Output the [x, y] coordinate of the center of the cell containing the given text.  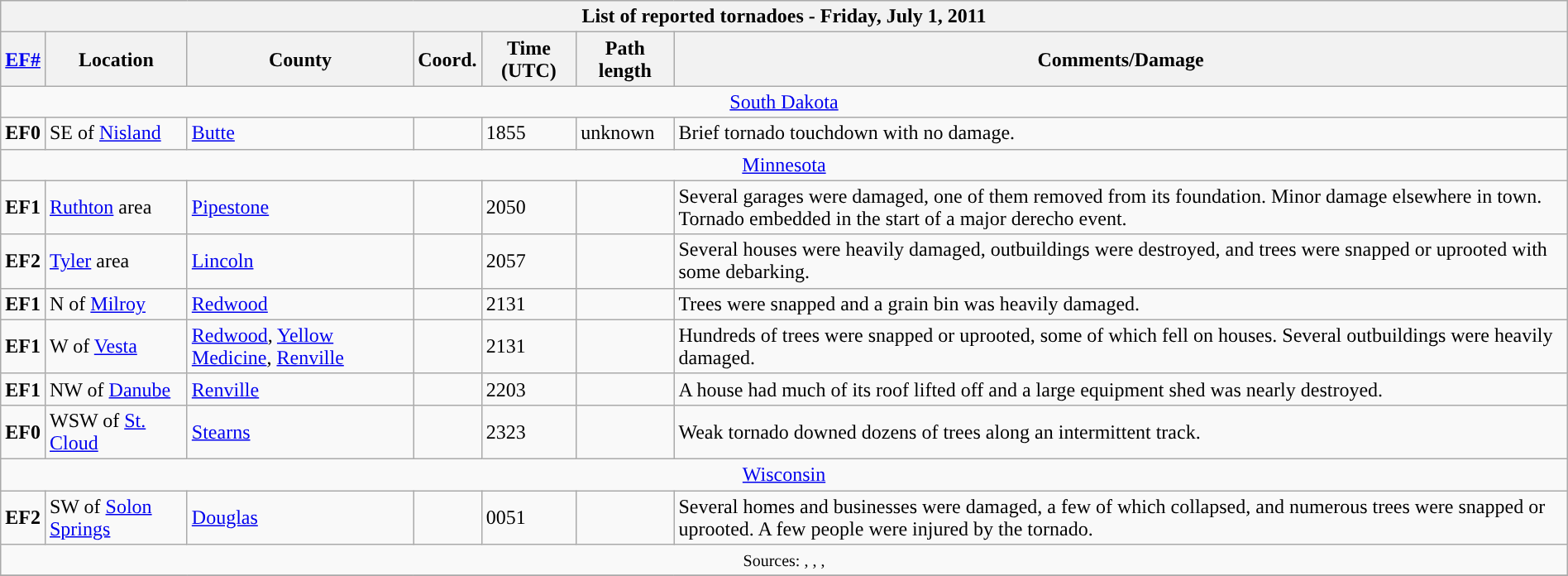
Redwood, Yellow Medicine, Renville [299, 346]
Comments/Damage [1121, 60]
Renville [299, 389]
Hundreds of trees were snapped or uprooted, some of which fell on houses. Several outbuildings were heavily damaged. [1121, 346]
Douglas [299, 516]
Stearns [299, 432]
Path length [625, 60]
2057 [528, 262]
NW of Danube [116, 389]
Sources: , , , [784, 560]
0051 [528, 516]
County [299, 60]
Wisconsin [784, 474]
Brief tornado touchdown with no damage. [1121, 133]
EF# [23, 60]
Several houses were heavily damaged, outbuildings were destroyed, and trees were snapped or uprooted with some debarking. [1121, 262]
unknown [625, 133]
2050 [528, 207]
Trees were snapped and a grain bin was heavily damaged. [1121, 304]
Minnesota [784, 165]
WSW of St. Cloud [116, 432]
Time (UTC) [528, 60]
N of Milroy [116, 304]
Ruthton area [116, 207]
South Dakota [784, 102]
A house had much of its roof lifted off and a large equipment shed was nearly destroyed. [1121, 389]
SW of Solon Springs [116, 516]
2323 [528, 432]
List of reported tornadoes - Friday, July 1, 2011 [784, 17]
Weak tornado downed dozens of trees along an intermittent track. [1121, 432]
Redwood [299, 304]
W of Vesta [116, 346]
Lincoln [299, 262]
Coord. [447, 60]
1855 [528, 133]
Pipestone [299, 207]
2203 [528, 389]
Location [116, 60]
Butte [299, 133]
Tyler area [116, 262]
SE of Nisland [116, 133]
